Detect which cell encompasses the target text, then output its [X, Y] center coordinate. 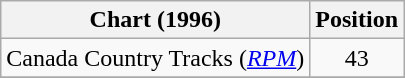
Chart (1996) [156, 20]
43 [357, 58]
Canada Country Tracks (RPM) [156, 58]
Position [357, 20]
